Return the [x, y] coordinate for the center point of the cell that contains the specified text.  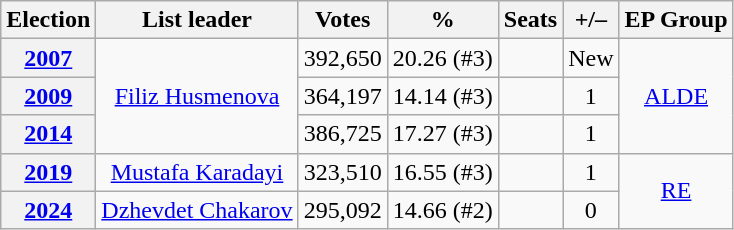
ALDE [676, 96]
RE [676, 191]
Seats [530, 20]
386,725 [342, 134]
392,650 [342, 58]
% [442, 20]
New [591, 58]
364,197 [342, 96]
14.14 (#3) [442, 96]
EP Group [676, 20]
List leader [197, 20]
2007 [48, 58]
Votes [342, 20]
Filiz Husmenova [197, 96]
295,092 [342, 210]
2014 [48, 134]
2024 [48, 210]
20.26 (#3) [442, 58]
2019 [48, 172]
+/– [591, 20]
17.27 (#3) [442, 134]
323,510 [342, 172]
0 [591, 210]
16.55 (#3) [442, 172]
2009 [48, 96]
14.66 (#2) [442, 210]
Dzhevdet Chakarov [197, 210]
Mustafa Karadayi [197, 172]
Election [48, 20]
